Pinpoint the cell where the given text exists, returning its (x, y) midpoint coordinate. 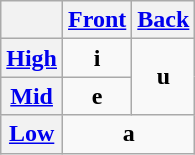
e (98, 96)
High (32, 58)
Low (32, 134)
a (129, 134)
i (98, 58)
Back (164, 20)
Front (98, 20)
u (164, 77)
Mid (32, 96)
